Determine the [X, Y] coordinate at the center of the cell enclosing the given text.  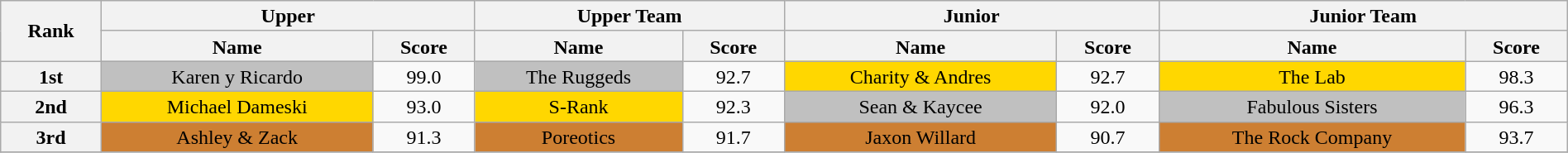
99.0 [423, 76]
Upper [288, 17]
92.3 [733, 106]
93.7 [1517, 137]
The Ruggeds [579, 76]
90.7 [1108, 137]
The Lab [1312, 76]
1st [51, 76]
91.7 [733, 137]
Sean & Kaycee [920, 106]
91.3 [423, 137]
2nd [51, 106]
Karen y Ricardo [237, 76]
Jaxon Willard [920, 137]
98.3 [1517, 76]
Upper Team [629, 17]
96.3 [1517, 106]
92.0 [1108, 106]
93.0 [423, 106]
S-Rank [579, 106]
3rd [51, 137]
Fabulous Sisters [1312, 106]
Michael Dameski [237, 106]
Ashley & Zack [237, 137]
Junior Team [1363, 17]
Junior [971, 17]
Rank [51, 31]
Charity & Andres [920, 76]
The Rock Company [1312, 137]
Poreotics [579, 137]
